Return the (X, Y) coordinate for the center point of the cell that contains the specified text.  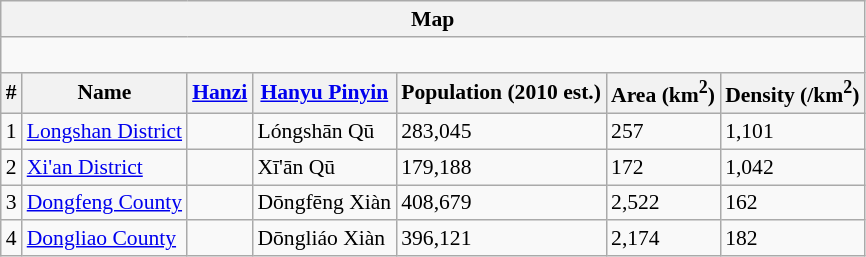
Xi'an District (104, 167)
408,679 (501, 203)
Xī'ān Qū (324, 167)
Hanzi (220, 92)
396,121 (501, 239)
Area (km2) (663, 92)
Hanyu Pinyin (324, 92)
Map (433, 19)
1 (12, 132)
2,522 (663, 203)
257 (663, 132)
Dongliao County (104, 239)
Density (/km2) (792, 92)
1,101 (792, 132)
Lóngshān Qū (324, 132)
179,188 (501, 167)
172 (663, 167)
283,045 (501, 132)
Longshan District (104, 132)
2 (12, 167)
Name (104, 92)
# (12, 92)
3 (12, 203)
4 (12, 239)
Dongfeng County (104, 203)
1,042 (792, 167)
182 (792, 239)
Population (2010 est.) (501, 92)
Dōngliáo Xiàn (324, 239)
162 (792, 203)
Dōngfēng Xiàn (324, 203)
2,174 (663, 239)
